Identify which cell holds the provided text, then report its [X, Y] central coordinate. 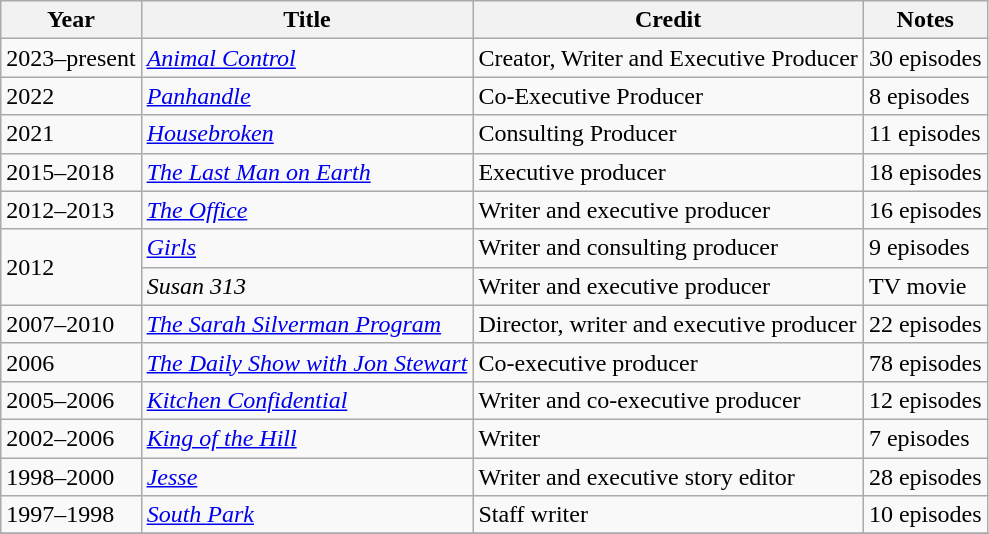
Co-Executive Producer [668, 96]
The Sarah Silverman Program [307, 324]
The Office [307, 210]
Writer and consulting producer [668, 248]
2022 [71, 96]
16 episodes [925, 210]
Writer [668, 438]
The Last Man on Earth [307, 172]
Girls [307, 248]
2023–present [71, 58]
12 episodes [925, 400]
Panhandle [307, 96]
Title [307, 20]
18 episodes [925, 172]
2012–2013 [71, 210]
11 episodes [925, 134]
Director, writer and executive producer [668, 324]
30 episodes [925, 58]
2012 [71, 267]
2005–2006 [71, 400]
78 episodes [925, 362]
2006 [71, 362]
7 episodes [925, 438]
2007–2010 [71, 324]
Writer and executive story editor [668, 477]
28 episodes [925, 477]
The Daily Show with Jon Stewart [307, 362]
1997–1998 [71, 515]
Co-executive producer [668, 362]
2015–2018 [71, 172]
Year [71, 20]
Credit [668, 20]
9 episodes [925, 248]
Jesse [307, 477]
Executive producer [668, 172]
TV movie [925, 286]
Writer and co-executive producer [668, 400]
22 episodes [925, 324]
Staff writer [668, 515]
2021 [71, 134]
Creator, Writer and Executive Producer [668, 58]
Susan 313 [307, 286]
Animal Control [307, 58]
2002–2006 [71, 438]
South Park [307, 515]
Notes [925, 20]
1998–2000 [71, 477]
Consulting Producer [668, 134]
10 episodes [925, 515]
Kitchen Confidential [307, 400]
King of the Hill [307, 438]
8 episodes [925, 96]
Housebroken [307, 134]
